Find where the given text appears and provide that cell's center as (X, Y) coordinate. 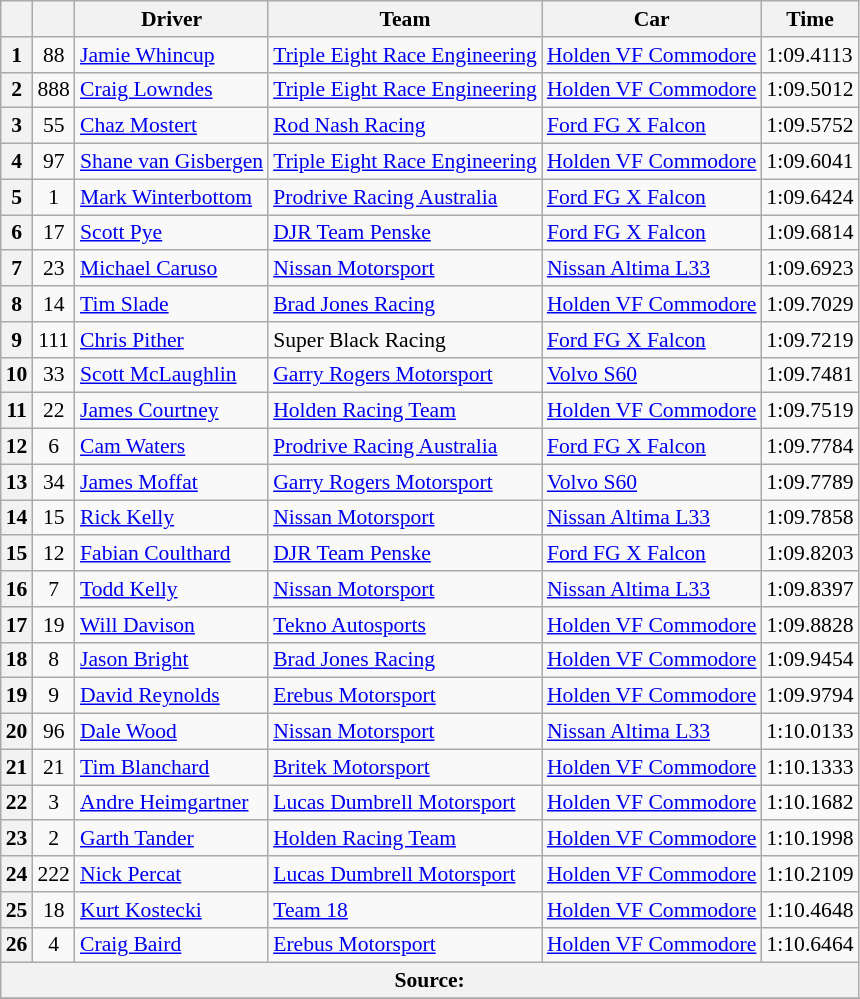
Tim Blanchard (172, 767)
1:09.7784 (810, 447)
1:09.9454 (810, 660)
5 (17, 197)
Tim Slade (172, 304)
1:09.5752 (810, 126)
34 (54, 482)
Craig Baird (172, 945)
James Moffat (172, 482)
16 (17, 589)
Fabian Coulthard (172, 554)
1:10.6464 (810, 945)
1:09.7519 (810, 411)
Will Davison (172, 625)
20 (17, 732)
1:10.0133 (810, 732)
1:09.6041 (810, 162)
Time (810, 19)
Chris Pither (172, 340)
1:10.2109 (810, 874)
55 (54, 126)
11 (17, 411)
1:10.1682 (810, 803)
33 (54, 375)
1:09.6814 (810, 233)
Andre Heimgartner (172, 803)
Dale Wood (172, 732)
Scott Pye (172, 233)
13 (17, 482)
Craig Lowndes (172, 90)
96 (54, 732)
111 (54, 340)
10 (17, 375)
1:09.7219 (810, 340)
1:09.8828 (810, 625)
Car (652, 19)
Nick Percat (172, 874)
Jamie Whincup (172, 55)
Scott McLaughlin (172, 375)
Rick Kelly (172, 518)
Todd Kelly (172, 589)
1:10.4648 (810, 910)
1:09.8397 (810, 589)
Team (405, 19)
1:10.1333 (810, 767)
Cam Waters (172, 447)
Tekno Autosports (405, 625)
222 (54, 874)
25 (17, 910)
1:09.5012 (810, 90)
1:10.1998 (810, 839)
Super Black Racing (405, 340)
1:09.9794 (810, 696)
Rod Nash Racing (405, 126)
Shane van Gisbergen (172, 162)
Jason Bright (172, 660)
1:09.6923 (810, 269)
Team 18 (405, 910)
David Reynolds (172, 696)
1:09.7481 (810, 375)
1:09.7029 (810, 304)
Michael Caruso (172, 269)
888 (54, 90)
1:09.7858 (810, 518)
1:09.4113 (810, 55)
26 (17, 945)
88 (54, 55)
1:09.7789 (810, 482)
Garth Tander (172, 839)
1:09.8203 (810, 554)
Britek Motorsport (405, 767)
Kurt Kostecki (172, 910)
24 (17, 874)
1:09.6424 (810, 197)
97 (54, 162)
Mark Winterbottom (172, 197)
Driver (172, 19)
James Courtney (172, 411)
Chaz Mostert (172, 126)
Source: (430, 981)
